Search for the cell housing the specified text and yield its (X, Y) center coordinate. 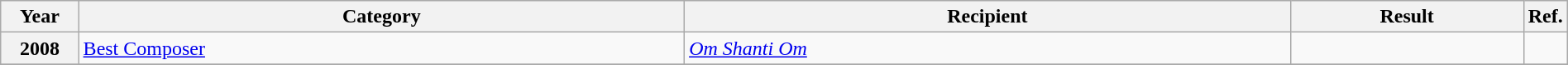
2008 (40, 48)
Recipient (987, 17)
Year (40, 17)
Best Composer (382, 48)
Result (1407, 17)
Category (382, 17)
Ref. (1545, 17)
Om Shanti Om (987, 48)
